Capture the cell that displays the provided text and extract its (x, y) central coordinate. 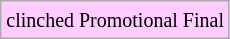
clinched Promotional Final (116, 20)
